From the cell containing the given text, extract its center point as (X, Y) coordinate. 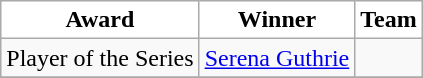
Team (389, 20)
Award (100, 20)
Player of the Series (100, 58)
Serena Guthrie (277, 58)
Winner (277, 20)
